Scan for the cell matching the given text and deliver its [x, y] coordinate at center. 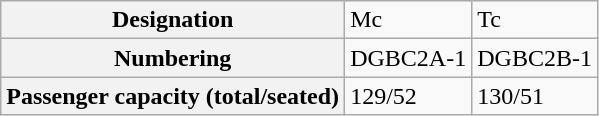
Numbering [173, 58]
129/52 [408, 96]
Mc [408, 20]
DGBC2A-1 [408, 58]
DGBC2B-1 [535, 58]
Passenger capacity (total/seated) [173, 96]
130/51 [535, 96]
Tc [535, 20]
Designation [173, 20]
